Extract the (X, Y) coordinate from the center of the cell holding the provided text.  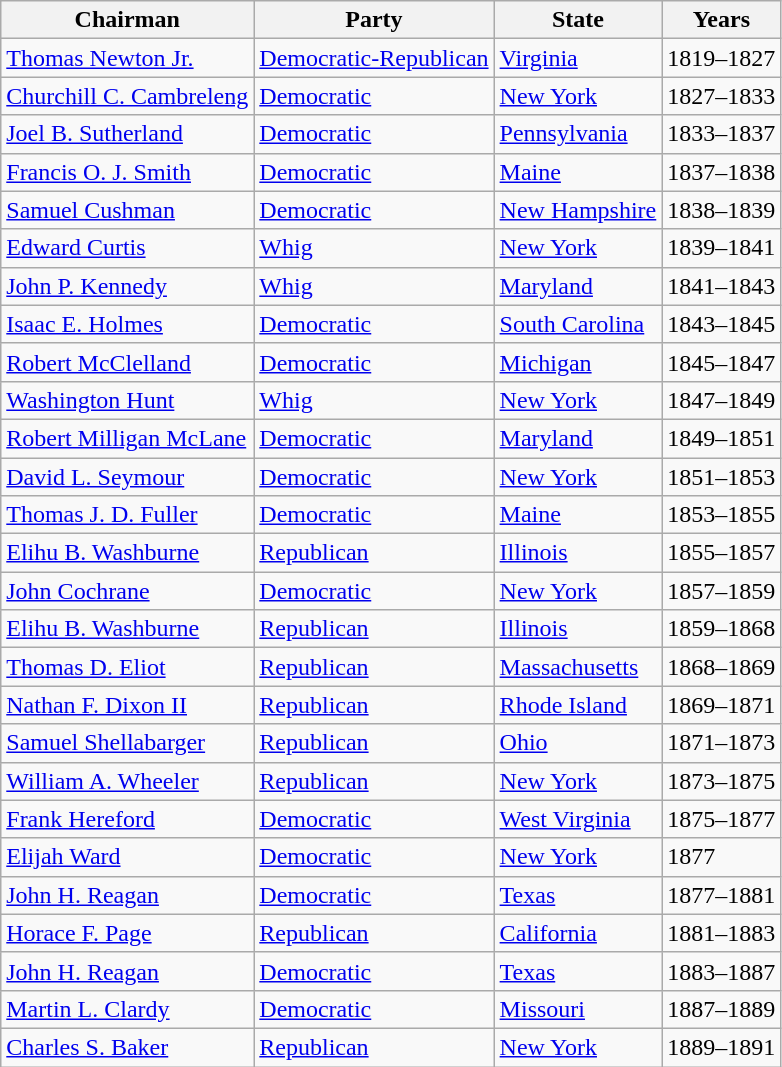
Samuel Cushman (128, 210)
William A. Wheeler (128, 781)
1877 (722, 857)
Massachusetts (578, 667)
Martin L. Clardy (128, 1009)
1871–1873 (722, 743)
1843–1845 (722, 324)
1833–1837 (722, 134)
Washington Hunt (128, 400)
Francis O. J. Smith (128, 172)
Robert Milligan McLane (128, 438)
Thomas J. D. Fuller (128, 515)
1883–1887 (722, 971)
Elijah Ward (128, 857)
Edward Curtis (128, 248)
South Carolina (578, 324)
1889–1891 (722, 1047)
1881–1883 (722, 933)
Pennsylvania (578, 134)
1853–1855 (722, 515)
New Hampshire (578, 210)
Virginia (578, 58)
Robert McClelland (128, 362)
Michigan (578, 362)
1859–1868 (722, 629)
Charles S. Baker (128, 1047)
Joel B. Sutherland (128, 134)
1857–1859 (722, 591)
David L. Seymour (128, 477)
Nathan F. Dixon II (128, 705)
Missouri (578, 1009)
1839–1841 (722, 248)
1855–1857 (722, 553)
Frank Hereford (128, 819)
1847–1849 (722, 400)
John P. Kennedy (128, 286)
1887–1889 (722, 1009)
1869–1871 (722, 705)
Ohio (578, 743)
1851–1853 (722, 477)
1819–1827 (722, 58)
1877–1881 (722, 895)
Rhode Island (578, 705)
West Virginia (578, 819)
1838–1839 (722, 210)
Party (374, 20)
1845–1847 (722, 362)
State (578, 20)
1841–1843 (722, 286)
John Cochrane (128, 591)
Samuel Shellabarger (128, 743)
Chairman (128, 20)
1873–1875 (722, 781)
California (578, 933)
Thomas Newton Jr. (128, 58)
1849–1851 (722, 438)
1827–1833 (722, 96)
1868–1869 (722, 667)
Horace F. Page (128, 933)
1837–1838 (722, 172)
1875–1877 (722, 819)
Thomas D. Eliot (128, 667)
Democratic-Republican (374, 58)
Years (722, 20)
Churchill C. Cambreleng (128, 96)
Isaac E. Holmes (128, 324)
